Provide the (x, y) coordinate of the cell's center where the given text is located.  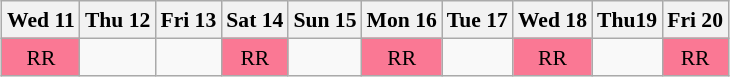
Sun 15 (324, 20)
Mon 16 (402, 20)
Sat 14 (254, 20)
Thu19 (627, 20)
Wed 18 (552, 20)
Tue 17 (478, 20)
Thu 12 (118, 20)
Fri 13 (188, 20)
Wed 11 (41, 20)
Fri 20 (695, 20)
